Find where the given text appears and provide that cell's center as (X, Y) coordinate. 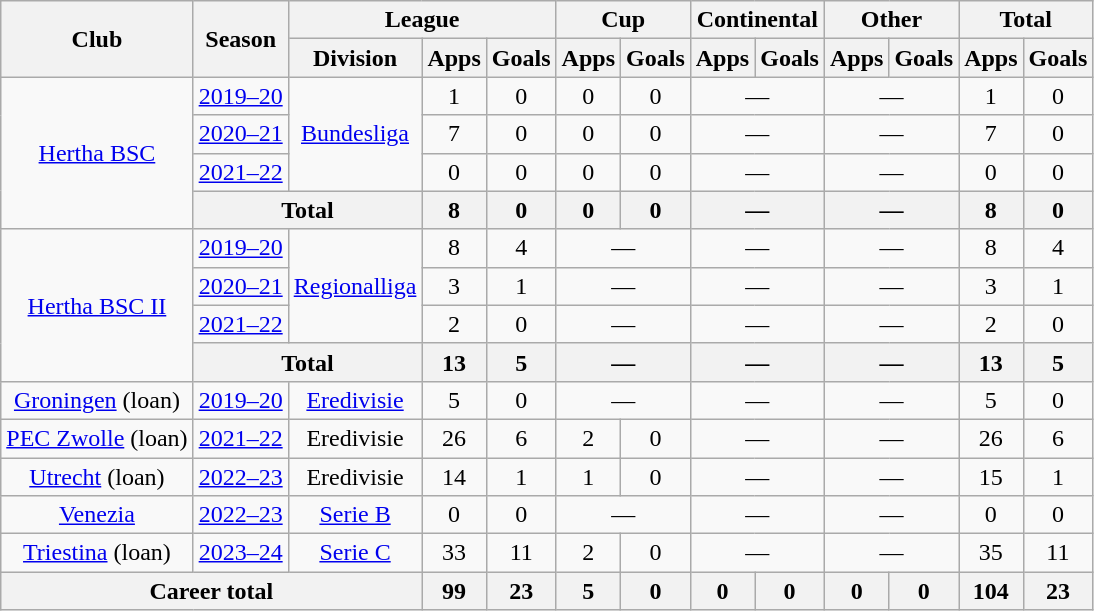
Other (891, 20)
Utrecht (loan) (97, 477)
35 (991, 553)
Regionalliga (355, 286)
Club (97, 39)
Cup (623, 20)
104 (991, 591)
Career total (212, 591)
2023–24 (240, 553)
League (422, 20)
33 (454, 553)
Serie C (355, 553)
Groningen (loan) (97, 400)
99 (454, 591)
14 (454, 477)
PEC Zwolle (loan) (97, 438)
Venezia (97, 515)
Continental (757, 20)
Season (240, 39)
Bundesliga (355, 134)
Serie B (355, 515)
Division (355, 58)
15 (991, 477)
Hertha BSC II (97, 305)
Triestina (loan) (97, 553)
Hertha BSC (97, 153)
